Pinpoint the cell where the given text exists, returning its (x, y) midpoint coordinate. 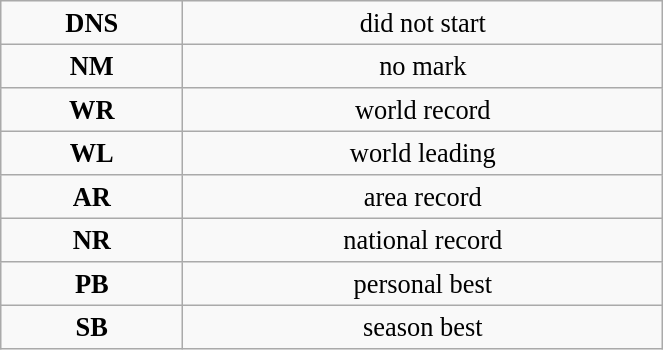
NR (92, 240)
SB (92, 327)
national record (423, 240)
personal best (423, 284)
world leading (423, 153)
AR (92, 197)
season best (423, 327)
no mark (423, 66)
did not start (423, 22)
world record (423, 109)
PB (92, 284)
area record (423, 197)
DNS (92, 22)
WR (92, 109)
NM (92, 66)
WL (92, 153)
